Detect which cell encompasses the target text, then output its (X, Y) center coordinate. 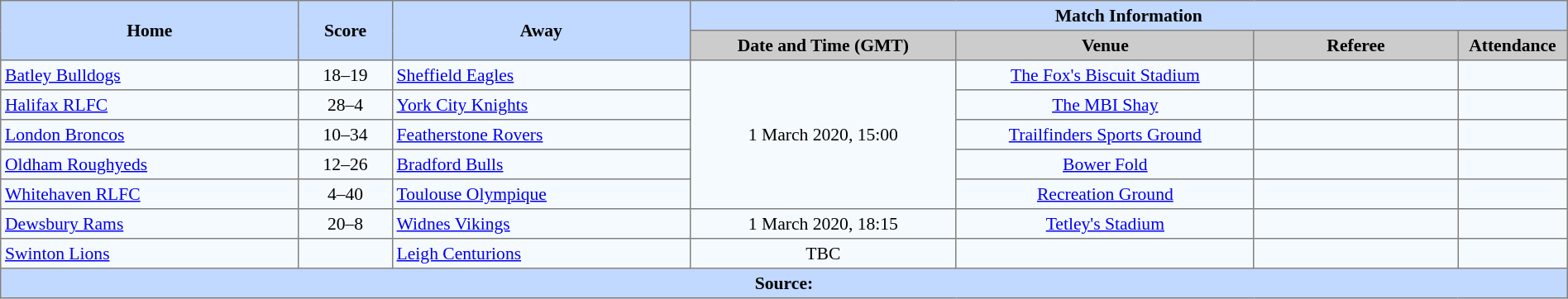
10–34 (346, 135)
28–4 (346, 105)
York City Knights (541, 105)
London Broncos (150, 135)
TBC (823, 254)
Bower Fold (1105, 164)
Tetley's Stadium (1105, 224)
Home (150, 31)
1 March 2020, 15:00 (823, 135)
Halifax RLFC (150, 105)
4–40 (346, 194)
Match Information (1128, 16)
Referee (1355, 45)
20–8 (346, 224)
Away (541, 31)
Leigh Centurions (541, 254)
Batley Bulldogs (150, 75)
The Fox's Biscuit Stadium (1105, 75)
Featherstone Rovers (541, 135)
Recreation Ground (1105, 194)
Toulouse Olympique (541, 194)
Dewsbury Rams (150, 224)
Swinton Lions (150, 254)
Attendance (1513, 45)
Sheffield Eagles (541, 75)
18–19 (346, 75)
Bradford Bulls (541, 164)
Score (346, 31)
The MBI Shay (1105, 105)
Whitehaven RLFC (150, 194)
1 March 2020, 18:15 (823, 224)
12–26 (346, 164)
Widnes Vikings (541, 224)
Date and Time (GMT) (823, 45)
Source: (784, 283)
Oldham Roughyeds (150, 164)
Trailfinders Sports Ground (1105, 135)
Venue (1105, 45)
